Capture the cell that displays the provided text and extract its (x, y) central coordinate. 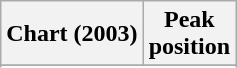
Chart (2003) (72, 34)
Peakposition (189, 34)
